Scan for the cell matching the given text and deliver its [x, y] coordinate at center. 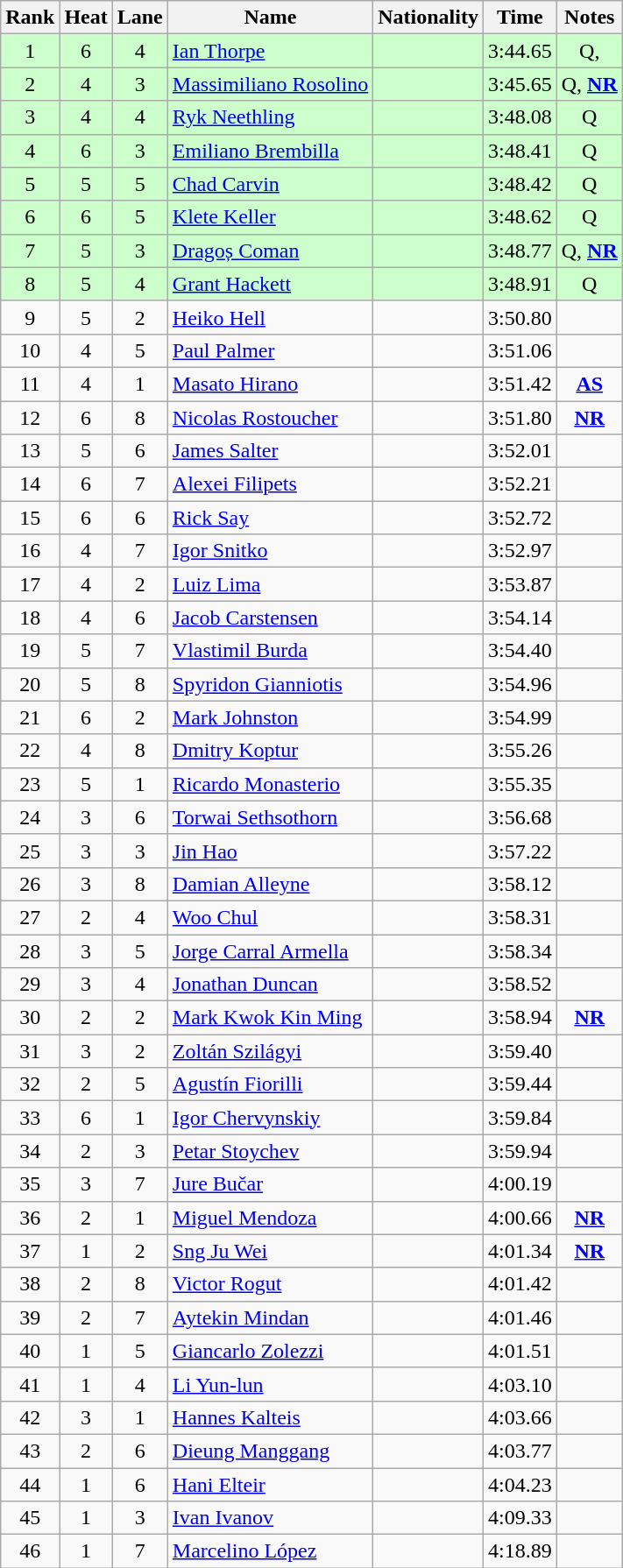
3:52.01 [520, 451]
3:54.99 [520, 717]
3:58.31 [520, 917]
Masato Hirano [270, 384]
Massimiliano Rosolino [270, 84]
Marcelino López [270, 1551]
27 [30, 917]
Jorge Carral Armella [270, 950]
19 [30, 651]
Name [270, 18]
4:00.19 [520, 1184]
33 [30, 1118]
3:57.22 [520, 851]
Li Yun-lun [270, 1384]
Hannes Kalteis [270, 1417]
3:51.42 [520, 384]
35 [30, 1184]
4:01.51 [520, 1351]
Rank [30, 18]
Heiko Hell [270, 317]
3:48.41 [520, 151]
4:00.66 [520, 1218]
3:48.08 [520, 117]
3:52.97 [520, 551]
Luiz Lima [270, 584]
11 [30, 384]
Aytekin Mindan [270, 1317]
3:50.80 [520, 317]
Lane [140, 18]
18 [30, 618]
3:59.44 [520, 1084]
3:55.26 [520, 751]
3:59.94 [520, 1151]
3:55.35 [520, 784]
41 [30, 1384]
4:09.33 [520, 1518]
Vlastimil Burda [270, 651]
3:52.21 [520, 484]
12 [30, 418]
Petar Stoychev [270, 1151]
3:52.72 [520, 518]
Ryk Neethling [270, 117]
Alexei Filipets [270, 484]
4:03.66 [520, 1417]
3:48.91 [520, 284]
Miguel Mendoza [270, 1218]
Time [520, 18]
36 [30, 1218]
Agustín Fiorilli [270, 1084]
Chad Carvin [270, 184]
Ricardo Monasterio [270, 784]
Emiliano Brembilla [270, 151]
Notes [589, 18]
15 [30, 518]
Spyridon Gianniotis [270, 684]
9 [30, 317]
43 [30, 1451]
4:01.42 [520, 1284]
4:03.77 [520, 1451]
20 [30, 684]
17 [30, 584]
10 [30, 350]
38 [30, 1284]
3:59.40 [520, 1051]
Victor Rogut [270, 1284]
29 [30, 985]
3:48.42 [520, 184]
Igor Snitko [270, 551]
3:44.65 [520, 51]
3:54.96 [520, 684]
Hani Elteir [270, 1485]
Sng Ju Wei [270, 1251]
23 [30, 784]
45 [30, 1518]
Zoltán Szilágyi [270, 1051]
4:04.23 [520, 1485]
42 [30, 1417]
Paul Palmer [270, 350]
Mark Kwok Kin Ming [270, 1018]
Grant Hackett [270, 284]
3:48.62 [520, 217]
13 [30, 451]
3:58.94 [520, 1018]
Dieung Manggang [270, 1451]
3:58.34 [520, 950]
22 [30, 751]
Dmitry Koptur [270, 751]
Damian Alleyne [270, 884]
32 [30, 1084]
Ivan Ivanov [270, 1518]
46 [30, 1551]
Klete Keller [270, 217]
AS [589, 384]
39 [30, 1317]
Dragoș Coman [270, 251]
4:18.89 [520, 1551]
Ian Thorpe [270, 51]
3:54.14 [520, 618]
25 [30, 851]
4:01.34 [520, 1251]
3:59.84 [520, 1118]
Woo Chul [270, 917]
16 [30, 551]
26 [30, 884]
4:03.10 [520, 1384]
Jonathan Duncan [270, 985]
37 [30, 1251]
28 [30, 950]
3:48.77 [520, 251]
44 [30, 1485]
21 [30, 717]
30 [30, 1018]
Giancarlo Zolezzi [270, 1351]
Heat [86, 18]
Nicolas Rostoucher [270, 418]
Nationality [428, 18]
3:58.52 [520, 985]
Jin Hao [270, 851]
3:54.40 [520, 651]
Torwai Sethsothorn [270, 817]
3:53.87 [520, 584]
31 [30, 1051]
Q, [589, 51]
3:58.12 [520, 884]
24 [30, 817]
James Salter [270, 451]
4:01.46 [520, 1317]
40 [30, 1351]
Igor Chervynskiy [270, 1118]
3:51.06 [520, 350]
Jacob Carstensen [270, 618]
14 [30, 484]
Mark Johnston [270, 717]
3:45.65 [520, 84]
3:51.80 [520, 418]
Jure Bučar [270, 1184]
Rick Say [270, 518]
3:56.68 [520, 817]
34 [30, 1151]
